Find where the given text appears and provide that cell's center as (X, Y) coordinate. 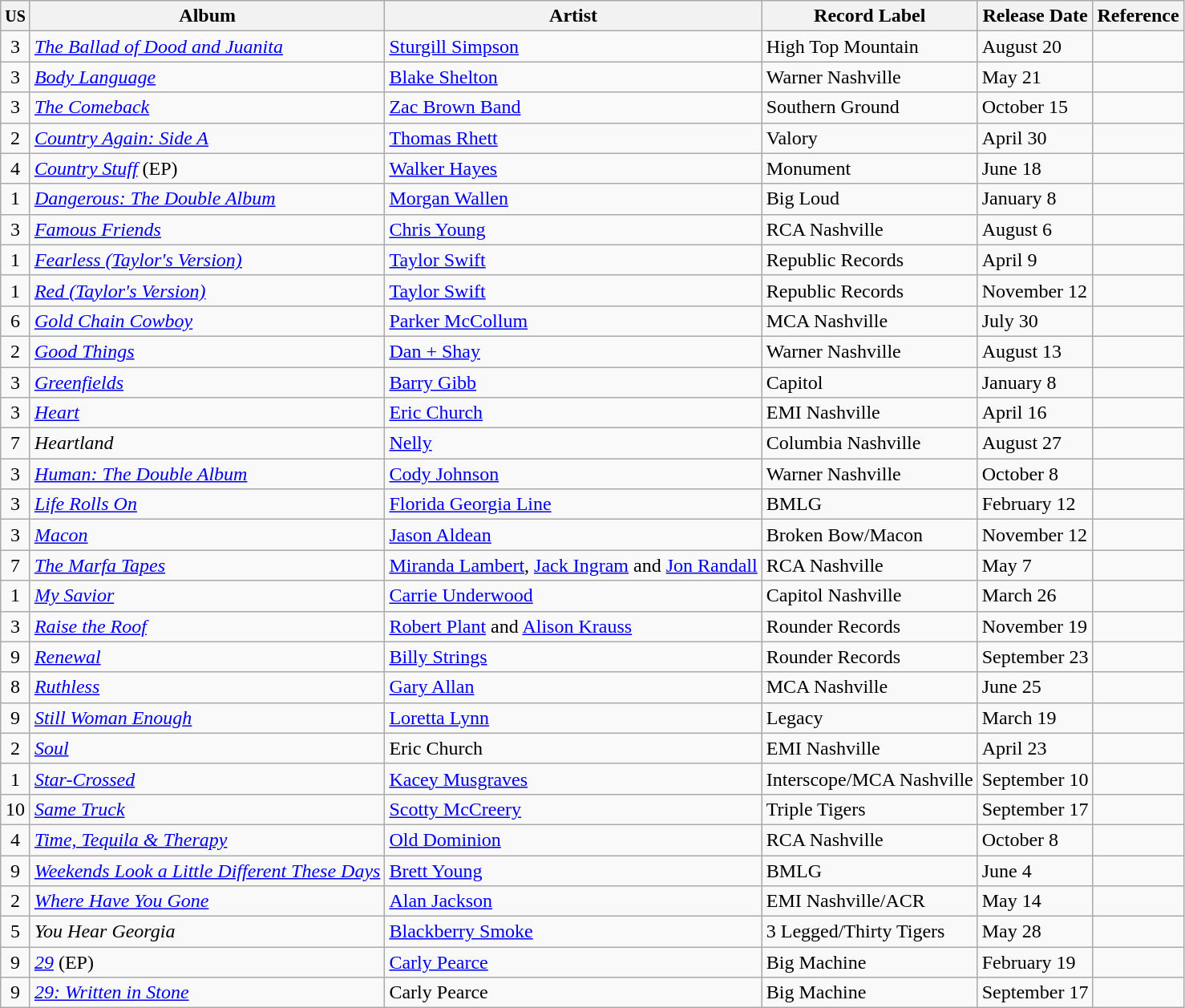
Fearless (Taylor's Version) (207, 260)
August 20 (1035, 47)
Macon (207, 535)
The Comeback (207, 107)
Blackberry Smoke (573, 932)
July 30 (1035, 321)
Capitol Nashville (869, 596)
Capitol (869, 383)
Artist (573, 16)
Star-Crossed (207, 779)
Album (207, 16)
Broken Bow/Macon (869, 535)
Legacy (869, 718)
Same Truck (207, 809)
September 23 (1035, 657)
April 16 (1035, 413)
10 (16, 809)
Miranda Lambert, Jack Ingram and Jon Randall (573, 565)
Greenfields (207, 383)
Thomas Rhett (573, 138)
Valory (869, 138)
Morgan Wallen (573, 199)
Country Stuff (EP) (207, 168)
May 7 (1035, 565)
Time, Tequila & Therapy (207, 840)
Kacey Musgraves (573, 779)
Renewal (207, 657)
Red (Taylor's Version) (207, 290)
February 19 (1035, 962)
May 14 (1035, 901)
Alan Jackson (573, 901)
Famous Friends (207, 229)
Soul (207, 748)
August 13 (1035, 351)
Reference (1138, 16)
High Top Mountain (869, 47)
Monument (869, 168)
Old Dominion (573, 840)
3 Legged/Thirty Tigers (869, 932)
29 (EP) (207, 962)
Body Language (207, 77)
June 25 (1035, 687)
November 19 (1035, 626)
Raise the Roof (207, 626)
The Ballad of Dood and Juanita (207, 47)
Life Rolls On (207, 504)
Carrie Underwood (573, 596)
My Savior (207, 596)
Robert Plant and Alison Krauss (573, 626)
Cody Johnson (573, 474)
Big Loud (869, 199)
29: Written in Stone (207, 993)
February 12 (1035, 504)
April 30 (1035, 138)
Sturgill Simpson (573, 47)
August 6 (1035, 229)
Walker Hayes (573, 168)
Jason Aldean (573, 535)
Billy Strings (573, 657)
Zac Brown Band (573, 107)
June 4 (1035, 870)
Human: The Double Album (207, 474)
Scotty McCreery (573, 809)
Barry Gibb (573, 383)
September 10 (1035, 779)
Parker McCollum (573, 321)
March 26 (1035, 596)
The Marfa Tapes (207, 565)
EMI Nashville/ACR (869, 901)
March 19 (1035, 718)
Southern Ground (869, 107)
Triple Tigers (869, 809)
October 15 (1035, 107)
May 28 (1035, 932)
August 27 (1035, 443)
Good Things (207, 351)
You Hear Georgia (207, 932)
April 23 (1035, 748)
Brett Young (573, 870)
May 21 (1035, 77)
Weekends Look a Little Different These Days (207, 870)
Where Have You Gone (207, 901)
6 (16, 321)
Dan + Shay (573, 351)
Columbia Nashville (869, 443)
Heartland (207, 443)
Blake Shelton (573, 77)
Interscope/MCA Nashville (869, 779)
5 (16, 932)
US (16, 16)
June 18 (1035, 168)
Still Woman Enough (207, 718)
Dangerous: The Double Album (207, 199)
Heart (207, 413)
Record Label (869, 16)
Ruthless (207, 687)
Release Date (1035, 16)
Loretta Lynn (573, 718)
Florida Georgia Line (573, 504)
Country Again: Side A (207, 138)
April 9 (1035, 260)
8 (16, 687)
Gary Allan (573, 687)
Gold Chain Cowboy (207, 321)
Nelly (573, 443)
Chris Young (573, 229)
